Find where the given text appears and provide that cell's center as [X, Y] coordinate. 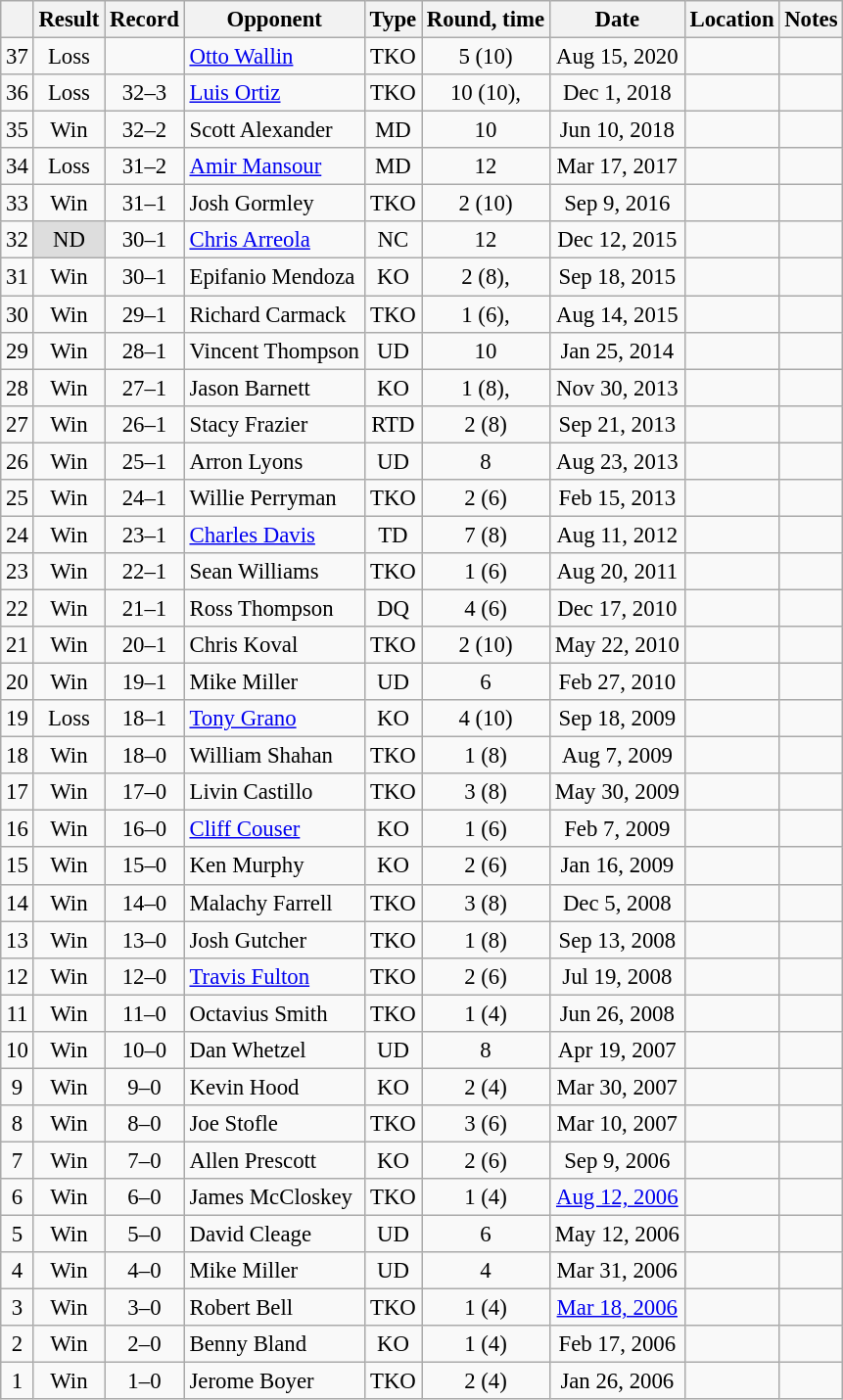
1 [18, 1381]
15 [18, 866]
Apr 19, 2007 [617, 1050]
2–0 [145, 1344]
20 [18, 682]
Mar 10, 2007 [617, 1124]
4 (10) [486, 719]
Dec 1, 2018 [617, 93]
Amir Mansour [274, 166]
Scott Alexander [274, 130]
8–0 [145, 1124]
Nov 30, 2013 [617, 388]
Notes [811, 20]
Chris Arreola [274, 240]
Tony Grano [274, 719]
Sep 18, 2015 [617, 277]
16–0 [145, 829]
May 30, 2009 [617, 792]
May 22, 2010 [617, 645]
Robert Bell [274, 1308]
11 [18, 1013]
2 [18, 1344]
3 [18, 1308]
William Shahan [274, 756]
27 [18, 424]
Aug 20, 2011 [617, 572]
3–0 [145, 1308]
Opponent [274, 20]
4 (6) [486, 608]
29 [18, 350]
13 [18, 940]
Jan 16, 2009 [617, 866]
Dec 5, 2008 [617, 903]
Aug 7, 2009 [617, 756]
33 [18, 204]
20–1 [145, 645]
3 (6) [486, 1124]
Otto Wallin [274, 57]
4–0 [145, 1271]
Jul 19, 2008 [617, 976]
5–0 [145, 1235]
Round, time [486, 20]
Joe Stofle [274, 1124]
RTD [393, 424]
Stacy Frazier [274, 424]
28 [18, 388]
Malachy Farrell [274, 903]
10–0 [145, 1050]
12–0 [145, 976]
Type [393, 20]
14–0 [145, 903]
18–0 [145, 756]
2 (8) [486, 424]
18 [18, 756]
24–1 [145, 498]
35 [18, 130]
32 [18, 240]
10 (10), [486, 93]
Sep 13, 2008 [617, 940]
Aug 12, 2006 [617, 1197]
30 [18, 314]
11–0 [145, 1013]
Dec 17, 2010 [617, 608]
Feb 7, 2009 [617, 829]
Epifanio Mendoza [274, 277]
Sep 21, 2013 [617, 424]
15–0 [145, 866]
31–2 [145, 166]
5 [18, 1235]
DQ [393, 608]
7 (8) [486, 535]
5 (10) [486, 57]
18–1 [145, 719]
Sep 18, 2009 [617, 719]
Mar 30, 2007 [617, 1087]
1–0 [145, 1381]
16 [18, 829]
Mar 18, 2006 [617, 1308]
Luis Ortiz [274, 93]
May 12, 2006 [617, 1235]
Aug 15, 2020 [617, 57]
Mar 31, 2006 [617, 1271]
Travis Fulton [274, 976]
James McCloskey [274, 1197]
Benny Bland [274, 1344]
Cliff Couser [274, 829]
NC [393, 240]
Feb 27, 2010 [617, 682]
Location [732, 20]
1 (8), [486, 388]
22 [18, 608]
1 (6), [486, 314]
9–0 [145, 1087]
Date [617, 20]
Aug 14, 2015 [617, 314]
28–1 [145, 350]
Josh Gormley [274, 204]
Ken Murphy [274, 866]
25 [18, 498]
31 [18, 277]
9 [18, 1087]
Livin Castillo [274, 792]
Charles Davis [274, 535]
22–1 [145, 572]
Richard Carmack [274, 314]
2 (8), [486, 277]
Jerome Boyer [274, 1381]
27–1 [145, 388]
7 [18, 1160]
Sean Williams [274, 572]
Dan Whetzel [274, 1050]
Jun 10, 2018 [617, 130]
Chris Koval [274, 645]
Sep 9, 2016 [617, 204]
Result [69, 20]
Jan 25, 2014 [617, 350]
Aug 23, 2013 [617, 461]
19–1 [145, 682]
26–1 [145, 424]
Jun 26, 2008 [617, 1013]
Willie Perryman [274, 498]
Allen Prescott [274, 1160]
31–1 [145, 204]
Record [145, 20]
19 [18, 719]
23–1 [145, 535]
29–1 [145, 314]
Ross Thompson [274, 608]
37 [18, 57]
25–1 [145, 461]
Kevin Hood [274, 1087]
Vincent Thompson [274, 350]
TD [393, 535]
17 [18, 792]
7–0 [145, 1160]
32–3 [145, 93]
ND [69, 240]
Sep 9, 2006 [617, 1160]
Mar 17, 2017 [617, 166]
23 [18, 572]
13–0 [145, 940]
David Cleage [274, 1235]
Dec 12, 2015 [617, 240]
26 [18, 461]
36 [18, 93]
Arron Lyons [274, 461]
17–0 [145, 792]
32–2 [145, 130]
Octavius Smith [274, 1013]
Jason Barnett [274, 388]
24 [18, 535]
Aug 11, 2012 [617, 535]
34 [18, 166]
14 [18, 903]
21–1 [145, 608]
Jan 26, 2006 [617, 1381]
Feb 15, 2013 [617, 498]
Feb 17, 2006 [617, 1344]
21 [18, 645]
Josh Gutcher [274, 940]
6–0 [145, 1197]
